Pinpoint the cell where the given text exists, returning its [x, y] midpoint coordinate. 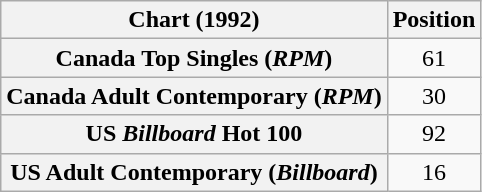
16 [434, 172]
Canada Adult Contemporary (RPM) [194, 96]
61 [434, 58]
US Billboard Hot 100 [194, 134]
92 [434, 134]
30 [434, 96]
Canada Top Singles (RPM) [194, 58]
US Adult Contemporary (Billboard) [194, 172]
Position [434, 20]
Chart (1992) [194, 20]
